Detect which cell encompasses the target text, then output its [X, Y] center coordinate. 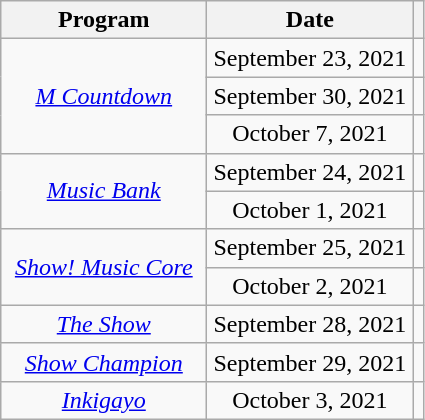
Show Champion [104, 362]
September 30, 2021 [310, 96]
Music Bank [104, 191]
Date [310, 20]
September 24, 2021 [310, 172]
M Countdown [104, 96]
October 1, 2021 [310, 210]
September 28, 2021 [310, 324]
September 29, 2021 [310, 362]
October 7, 2021 [310, 134]
October 3, 2021 [310, 400]
September 25, 2021 [310, 248]
Show! Music Core [104, 267]
The Show [104, 324]
September 23, 2021 [310, 58]
Program [104, 20]
Inkigayo [104, 400]
October 2, 2021 [310, 286]
